Determine the [X, Y] coordinate at the center of the cell enclosing the given text.  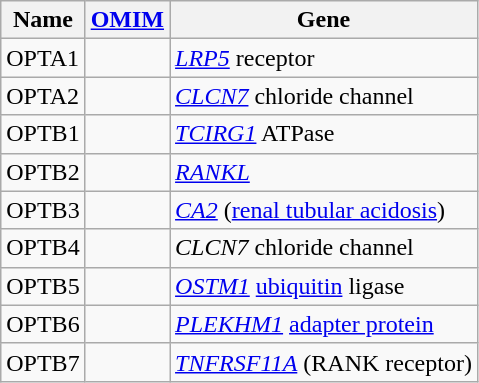
RANKL [324, 172]
PLEKHM1 adapter protein [324, 324]
CA2 (renal tubular acidosis) [324, 210]
OPTA2 [43, 96]
OPTB4 [43, 248]
OPTB1 [43, 134]
TCIRG1 ATPase [324, 134]
OPTA1 [43, 58]
Name [43, 20]
OPTB7 [43, 362]
OPTB5 [43, 286]
TNFRSF11A (RANK receptor) [324, 362]
OPTB3 [43, 210]
LRP5 receptor [324, 58]
OPTB2 [43, 172]
OSTM1 ubiquitin ligase [324, 286]
OMIM [127, 20]
Gene [324, 20]
OPTB6 [43, 324]
